Pinpoint the cell where the given text exists, returning its (X, Y) midpoint coordinate. 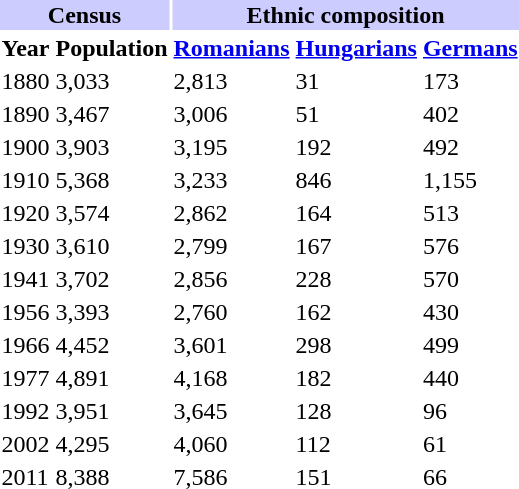
4,168 (232, 378)
3,610 (112, 246)
5,368 (112, 180)
Population (112, 48)
2,760 (232, 312)
192 (356, 147)
1900 (26, 147)
Germans (470, 48)
3,006 (232, 114)
162 (356, 312)
51 (356, 114)
430 (470, 312)
4,295 (112, 444)
440 (470, 378)
3,903 (112, 147)
2,813 (232, 81)
1890 (26, 114)
228 (356, 279)
513 (470, 213)
1,155 (470, 180)
2002 (26, 444)
1992 (26, 411)
3,393 (112, 312)
402 (470, 114)
128 (356, 411)
2,856 (232, 279)
61 (470, 444)
492 (470, 147)
3,233 (232, 180)
4,452 (112, 345)
576 (470, 246)
3,601 (232, 345)
164 (356, 213)
846 (356, 180)
1941 (26, 279)
Hungarians (356, 48)
4,891 (112, 378)
Romanians (232, 48)
167 (356, 246)
3,645 (232, 411)
298 (356, 345)
3,467 (112, 114)
3,951 (112, 411)
112 (356, 444)
1910 (26, 180)
3,033 (112, 81)
4,060 (232, 444)
1930 (26, 246)
1880 (26, 81)
2,799 (232, 246)
3,195 (232, 147)
Census (84, 15)
2,862 (232, 213)
Ethnic composition (346, 15)
96 (470, 411)
1956 (26, 312)
173 (470, 81)
3,702 (112, 279)
1977 (26, 378)
1920 (26, 213)
3,574 (112, 213)
570 (470, 279)
31 (356, 81)
182 (356, 378)
499 (470, 345)
Year (26, 48)
1966 (26, 345)
